Capture the cell that displays the provided text and extract its (x, y) central coordinate. 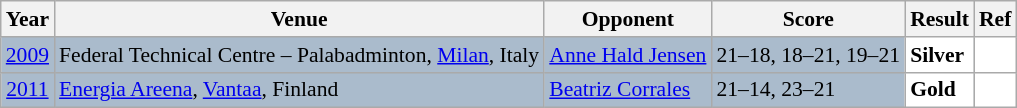
Beatriz Corrales (628, 90)
21–18, 18–21, 19–21 (808, 55)
Energia Areena, Vantaa, Finland (299, 90)
Year (28, 19)
Gold (940, 90)
Anne Hald Jensen (628, 55)
Ref (995, 19)
2011 (28, 90)
Silver (940, 55)
2009 (28, 55)
21–14, 23–21 (808, 90)
Federal Technical Centre – Palabadminton, Milan, Italy (299, 55)
Result (940, 19)
Opponent (628, 19)
Score (808, 19)
Venue (299, 19)
